Find where the given text appears and provide that cell's center as [x, y] coordinate. 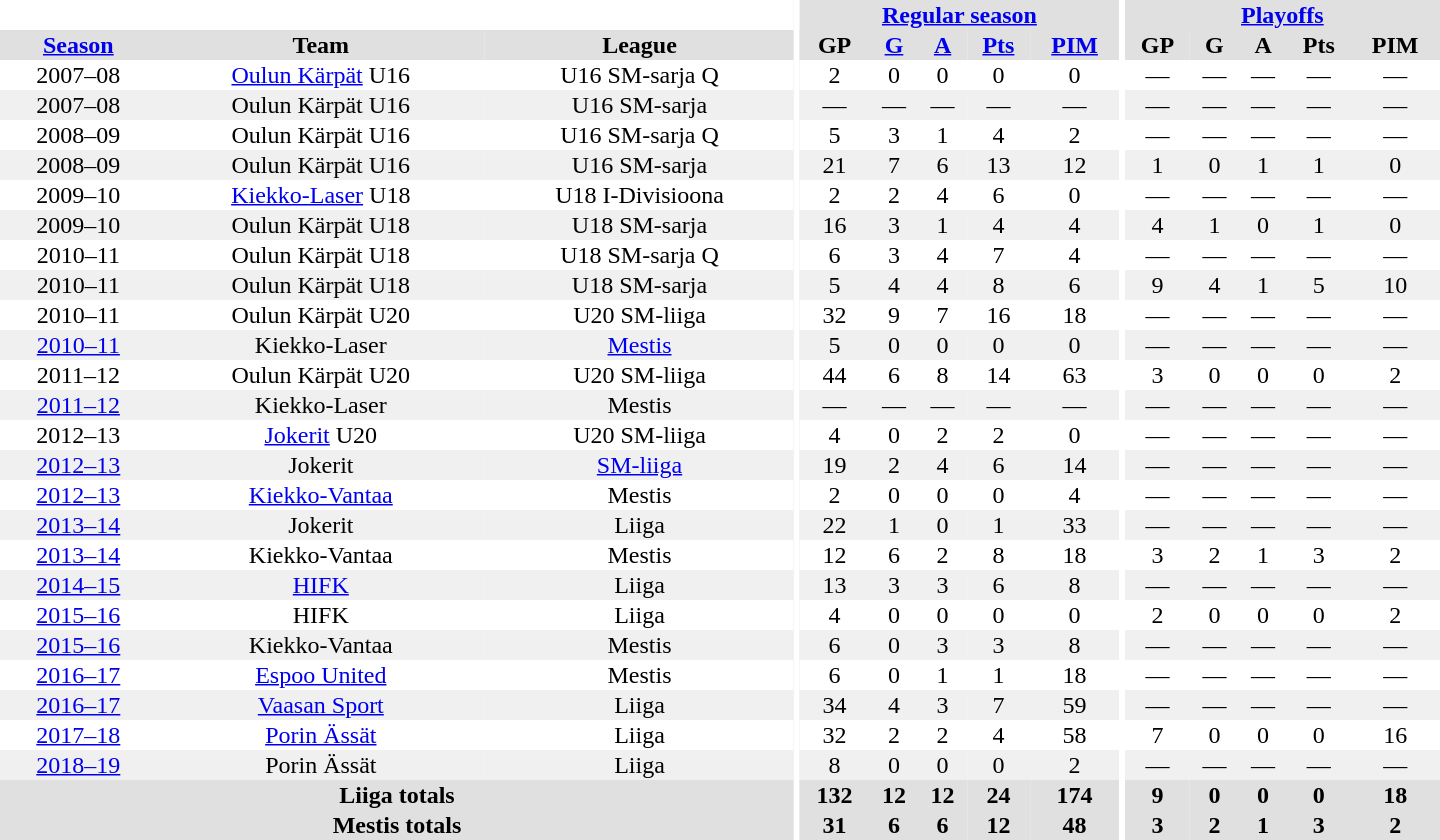
League [640, 45]
10 [1395, 285]
Jokerit U20 [321, 435]
2018–19 [78, 765]
19 [834, 465]
58 [1074, 735]
132 [834, 795]
24 [998, 795]
Liiga totals [397, 795]
31 [834, 825]
Season [78, 45]
Regular season [959, 15]
Team [321, 45]
22 [834, 525]
21 [834, 165]
U18 I-Divisioona [640, 195]
U18 SM-sarja Q [640, 255]
2014–15 [78, 585]
Vaasan Sport [321, 705]
174 [1074, 795]
63 [1074, 375]
59 [1074, 705]
33 [1074, 525]
Espoo United [321, 675]
44 [834, 375]
SM-liiga [640, 465]
2017–18 [78, 735]
Mestis totals [397, 825]
48 [1074, 825]
34 [834, 705]
Playoffs [1282, 15]
Kiekko-Laser U18 [321, 195]
